Return the (X, Y) coordinate for the center point of the cell that contains the specified text.  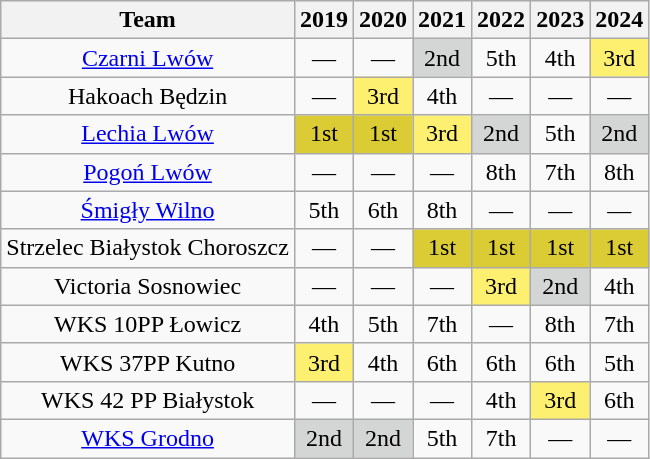
2020 (382, 20)
Hakoach Będzin (148, 96)
2021 (442, 20)
Victoria Sosnowiec (148, 286)
2022 (502, 20)
WKS 37PP Kutno (148, 362)
Lechia Lwów (148, 134)
2024 (620, 20)
2019 (324, 20)
WKS 10PP Łowicz (148, 324)
Czarni Lwów (148, 58)
Team (148, 20)
WKS 42 PP Białystok (148, 400)
Śmigły Wilno (148, 210)
Strzelec Białystok Choroszcz (148, 248)
WKS Grodno (148, 438)
Pogoń Lwów (148, 172)
2023 (560, 20)
